Return (x, y) of the center of cell containing provided text 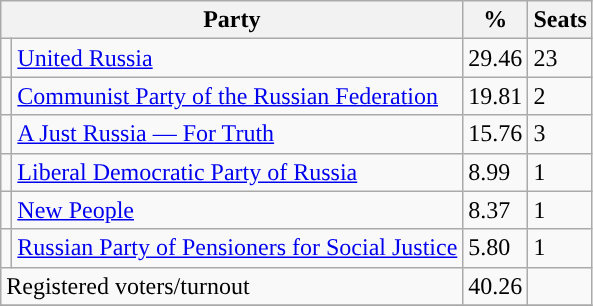
Registered voters/turnout (232, 286)
15.76 (496, 134)
8.37 (496, 210)
2 (560, 96)
Russian Party of Pensioners for Social Justice (238, 248)
3 (560, 134)
29.46 (496, 58)
Seats (560, 20)
40.26 (496, 286)
% (496, 20)
Liberal Democratic Party of Russia (238, 172)
8.99 (496, 172)
5.80 (496, 248)
New People (238, 210)
A Just Russia — For Truth (238, 134)
Communist Party of the Russian Federation (238, 96)
Party (232, 20)
23 (560, 58)
19.81 (496, 96)
United Russia (238, 58)
